Pinpoint the cell where the given text exists, returning its [x, y] midpoint coordinate. 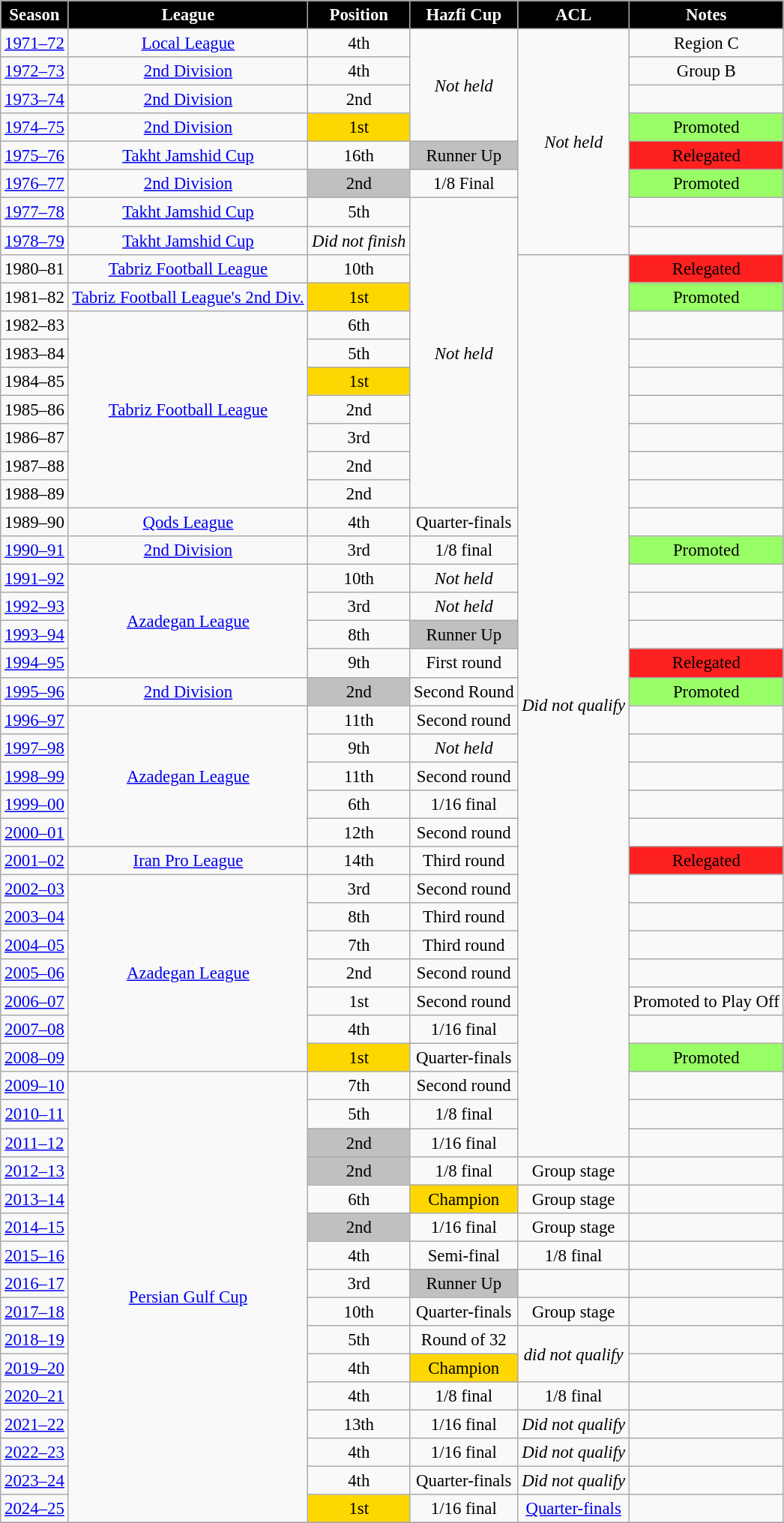
1983–84 [34, 353]
1972–73 [34, 71]
Position [359, 15]
First round [464, 664]
1974–75 [34, 127]
1975–76 [34, 156]
1990–91 [34, 550]
13th [359, 1425]
1994–95 [34, 664]
Iran Pro League [188, 861]
Promoted to Play Off [706, 1002]
1981–82 [34, 297]
2001–02 [34, 861]
2004–05 [34, 946]
1980–81 [34, 268]
League [188, 15]
1978–79 [34, 241]
2017–18 [34, 1312]
1987–88 [34, 466]
2014–15 [34, 1227]
1982–83 [34, 325]
2021–22 [34, 1425]
1991–92 [34, 579]
2019–20 [34, 1368]
1997–98 [34, 748]
2012–13 [34, 1171]
1993–94 [34, 635]
1988–89 [34, 494]
2013–14 [34, 1199]
1/8 Final [464, 184]
2008–09 [34, 1058]
Semi-final [464, 1255]
1973–74 [34, 100]
1998–99 [34, 776]
Qods League [188, 523]
Did not finish [359, 241]
2011–12 [34, 1143]
Notes [706, 15]
Local League [188, 43]
1995–96 [34, 691]
2018–19 [34, 1340]
2002–03 [34, 889]
1996–97 [34, 720]
1977–78 [34, 212]
2009–10 [34, 1087]
Group B [706, 71]
1971–72 [34, 43]
12th [359, 832]
Region C [706, 43]
16th [359, 156]
Hazfi Cup [464, 15]
2024–25 [34, 1509]
did not qualify [574, 1354]
1976–77 [34, 184]
Season [34, 15]
Second Round [464, 691]
2007–08 [34, 1030]
2006–07 [34, 1002]
2005–06 [34, 973]
2016–17 [34, 1284]
1989–90 [34, 523]
Round of 32 [464, 1340]
1999–00 [34, 805]
2020–21 [34, 1396]
1985–86 [34, 409]
14th [359, 861]
2015–16 [34, 1255]
2023–24 [34, 1481]
2022–23 [34, 1453]
2000–01 [34, 832]
2003–04 [34, 917]
Tabriz Football League's 2nd Div. [188, 297]
ACL [574, 15]
1986–87 [34, 438]
1992–93 [34, 607]
1984–85 [34, 382]
2010–11 [34, 1114]
